Provide the [X, Y] coordinate of the cell's center where the given text is located.  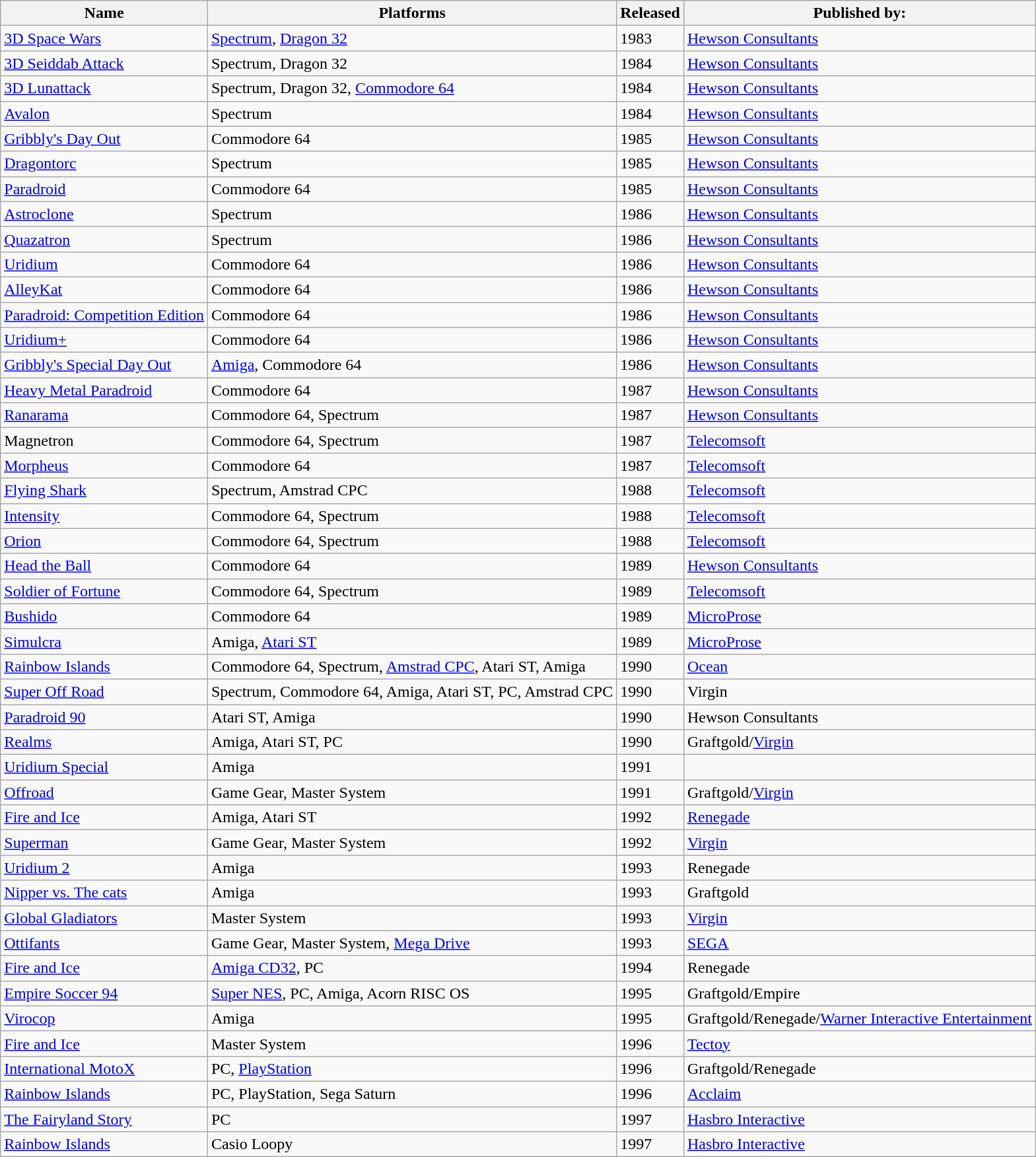
Uridium+ [104, 340]
Paradroid [104, 189]
Realms [104, 742]
Ocean [860, 666]
Published by: [860, 13]
Virocop [104, 1018]
Ottifants [104, 943]
Spectrum, Dragon 32, Commodore 64 [412, 88]
Graftgold [860, 893]
Atari ST, Amiga [412, 717]
Released [650, 13]
3D Seiddab Attack [104, 63]
Avalon [104, 114]
Empire Soccer 94 [104, 993]
Amiga, Commodore 64 [412, 365]
Spectrum, Commodore 64, Amiga, Atari ST, PC, Amstrad CPC [412, 691]
Casio Loopy [412, 1144]
Superman [104, 843]
3D Lunattack [104, 88]
Nipper vs. The cats [104, 893]
Paradroid: Competition Edition [104, 315]
Head the Ball [104, 566]
Tectoy [860, 1043]
Quazatron [104, 239]
Offroad [104, 792]
3D Space Wars [104, 38]
Uridium 2 [104, 868]
PC, PlayStation, Sega Saturn [412, 1094]
PC [412, 1119]
1994 [650, 968]
1983 [650, 38]
Graftgold/Renegade/Warner Interactive Entertainment [860, 1018]
Graftgold/Renegade [860, 1069]
Paradroid 90 [104, 717]
Platforms [412, 13]
The Fairyland Story [104, 1119]
Magnetron [104, 440]
Game Gear, Master System, Mega Drive [412, 943]
Intensity [104, 516]
Orion [104, 541]
Super NES, PC, Amiga, Acorn RISC OS [412, 993]
Simulcra [104, 641]
Amiga, Atari ST, PC [412, 742]
Amiga CD32, PC [412, 968]
Acclaim [860, 1094]
Soldier of Fortune [104, 591]
Graftgold/Empire [860, 993]
Gribbly's Day Out [104, 139]
Morpheus [104, 466]
PC, PlayStation [412, 1069]
Ranarama [104, 415]
Global Gladiators [104, 918]
Name [104, 13]
Flying Shark [104, 491]
Uridium Special [104, 767]
Super Off Road [104, 691]
International MotoX [104, 1069]
Gribbly's Special Day Out [104, 365]
Astroclone [104, 214]
Bushido [104, 616]
Commodore 64, Spectrum, Amstrad CPC, Atari ST, Amiga [412, 666]
Dragontorc [104, 164]
AlleyKat [104, 289]
Spectrum, Amstrad CPC [412, 491]
SEGA [860, 943]
Heavy Metal Paradroid [104, 390]
Uridium [104, 264]
